Locate the cell with the specified text and output its (X, Y) center coordinate. 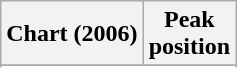
Chart (2006) (72, 34)
Peakposition (189, 34)
